Capture the cell that displays the provided text and extract its (X, Y) central coordinate. 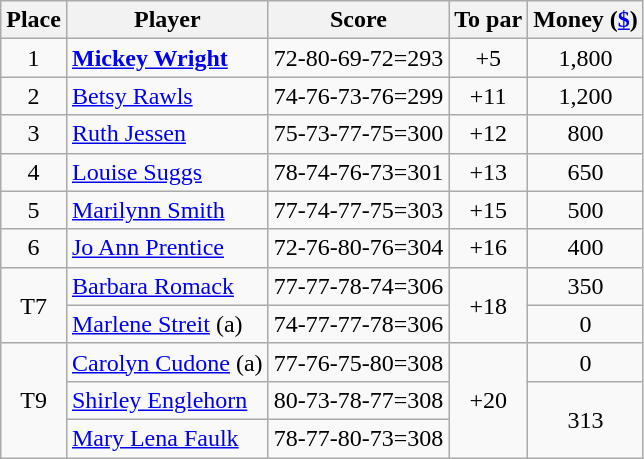
Marilynn Smith (167, 210)
Carolyn Cudone (a) (167, 362)
72-80-69-72=293 (358, 58)
500 (586, 210)
+13 (488, 172)
T9 (34, 400)
78-77-80-73=308 (358, 438)
2 (34, 96)
Betsy Rawls (167, 96)
800 (586, 134)
77-76-75-80=308 (358, 362)
+11 (488, 96)
650 (586, 172)
74-76-73-76=299 (358, 96)
Shirley Englehorn (167, 400)
T7 (34, 305)
+5 (488, 58)
6 (34, 248)
Ruth Jessen (167, 134)
Score (358, 20)
Marlene Streit (a) (167, 324)
Barbara Romack (167, 286)
Mickey Wright (167, 58)
78-74-76-73=301 (358, 172)
Mary Lena Faulk (167, 438)
5 (34, 210)
313 (586, 419)
3 (34, 134)
+15 (488, 210)
400 (586, 248)
+20 (488, 400)
1,800 (586, 58)
+12 (488, 134)
1,200 (586, 96)
80-73-78-77=308 (358, 400)
Place (34, 20)
To par (488, 20)
Money ($) (586, 20)
+16 (488, 248)
77-74-77-75=303 (358, 210)
1 (34, 58)
Player (167, 20)
Jo Ann Prentice (167, 248)
77-77-78-74=306 (358, 286)
Louise Suggs (167, 172)
72-76-80-76=304 (358, 248)
350 (586, 286)
+18 (488, 305)
75-73-77-75=300 (358, 134)
4 (34, 172)
74-77-77-78=306 (358, 324)
